Locate the cell with the specified text and output its [X, Y] center coordinate. 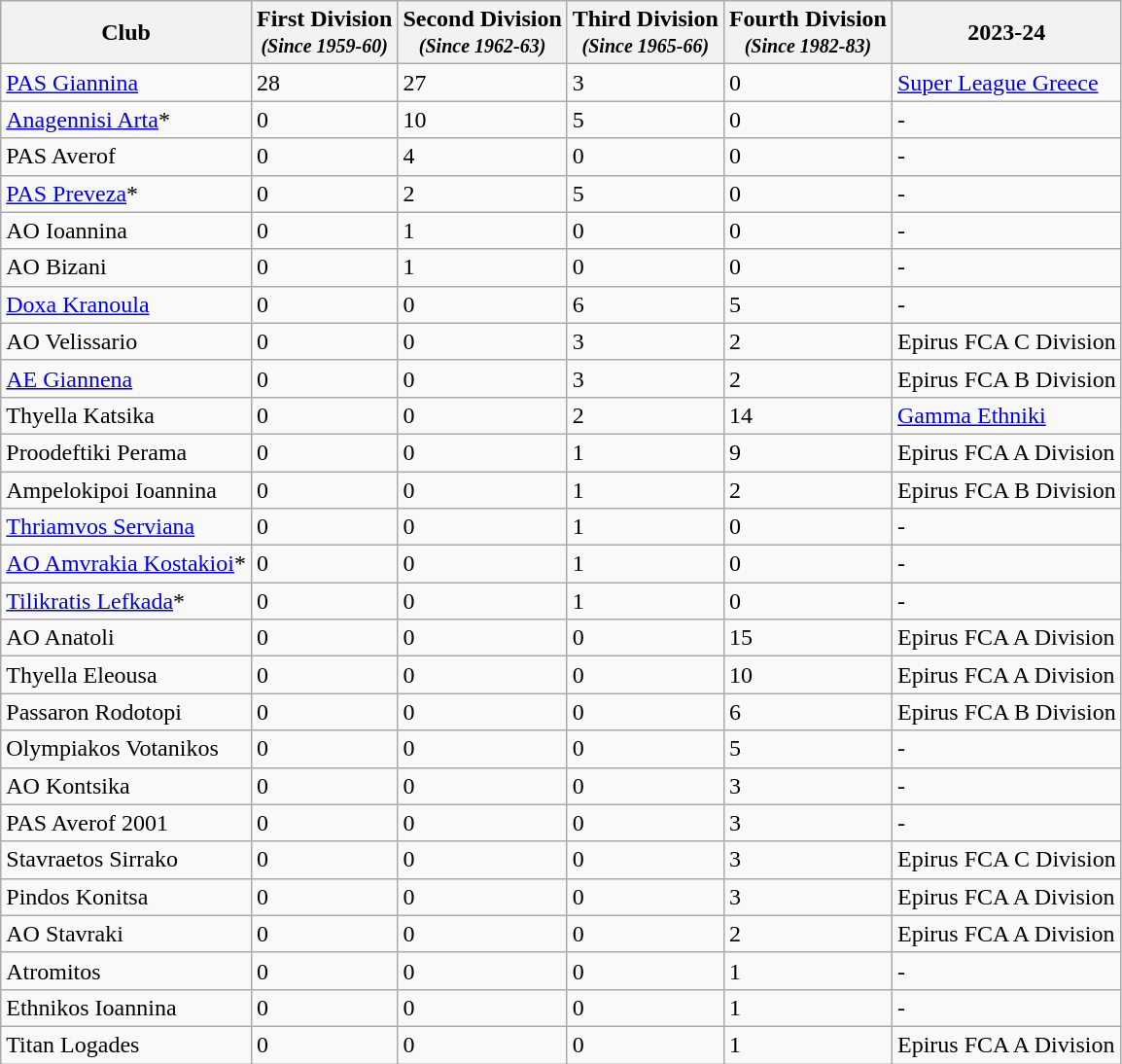
Passaron Rodotopi [126, 712]
PAS Giannina [126, 83]
Super League Greece [1006, 83]
AO Amvrakia Kostakioi* [126, 564]
27 [482, 83]
AO Ioannina [126, 231]
14 [807, 415]
First Division(Since 1959-60) [324, 33]
Olympiakos Votanikos [126, 749]
Tilikratis Lefkada* [126, 601]
15 [807, 638]
AO Stavraki [126, 934]
Atromitos [126, 971]
Anagennisi Arta* [126, 120]
Pindos Konitsa [126, 897]
28 [324, 83]
Titan Logades [126, 1045]
9 [807, 452]
PAS Averof 2001 [126, 823]
Stavraetos Sirrako [126, 860]
Thyella Eleousa [126, 675]
AE Giannena [126, 378]
Third Division(Since 1965-66) [646, 33]
PAS Averof [126, 157]
Gamma Ethniki [1006, 415]
Doxa Kranoula [126, 304]
Second Division(Since 1962-63) [482, 33]
2023-24 [1006, 33]
Proodeftiki Perama [126, 452]
Thriamvos Serviana [126, 527]
AO Velissario [126, 341]
4 [482, 157]
Club [126, 33]
Fourth Division(Since 1982-83) [807, 33]
Ampelokipoi Ioannina [126, 489]
AO Anatoli [126, 638]
Ethnikos Ioannina [126, 1008]
AO Kontsika [126, 786]
AO Bizani [126, 267]
Thyella Katsika [126, 415]
PAS Preveza* [126, 194]
